Provide the [X, Y] coordinate of the cell's center where the given text is located.  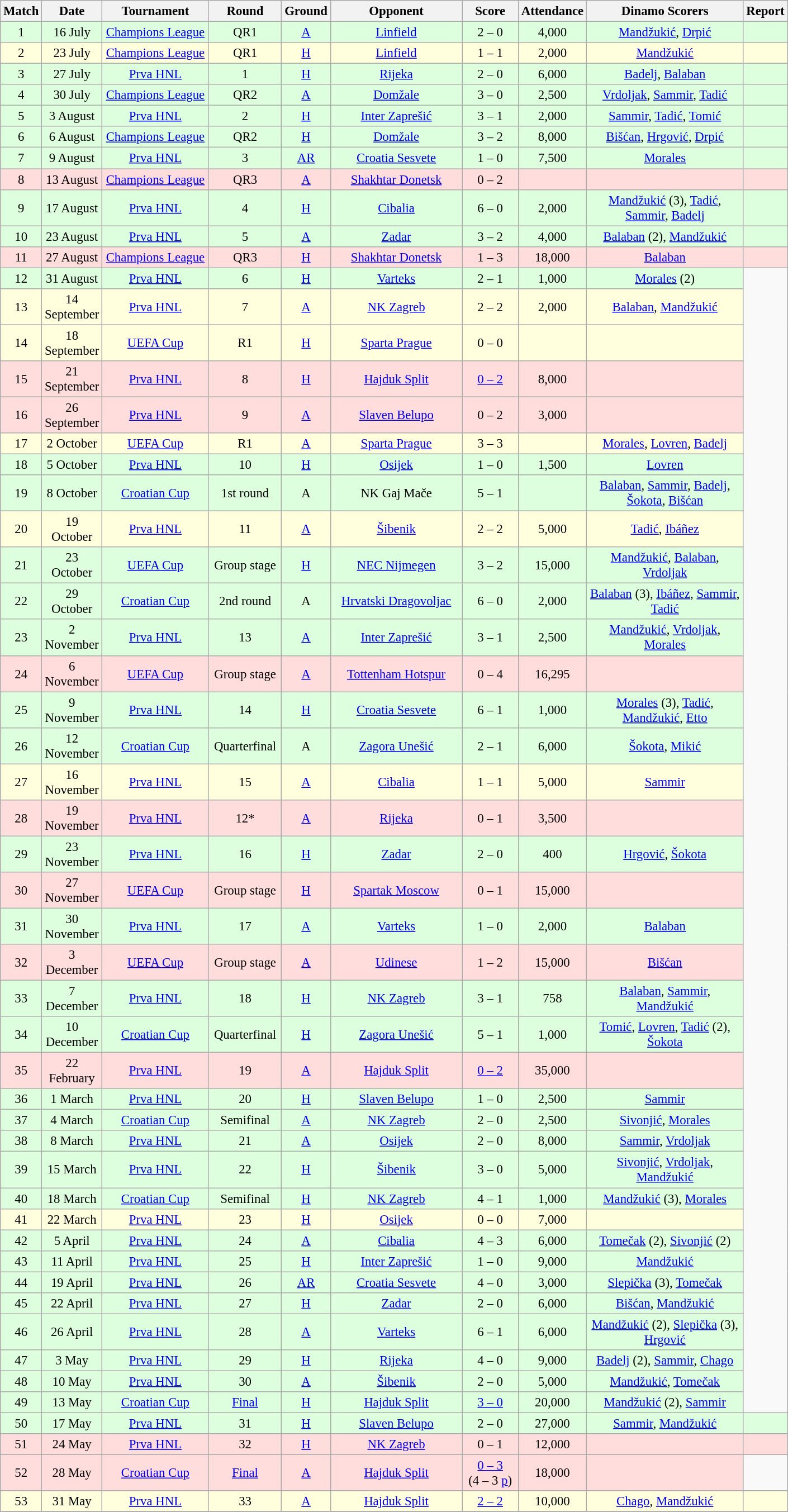
Mandžukić (2), Slepička (3), Hrgović [665, 1332]
NK Gaj Mače [396, 493]
14 September [72, 307]
Mandžukić, Drpić [665, 32]
Chago, Mandžukić [665, 1501]
Spartak Moscow [396, 891]
27,000 [552, 1424]
Balaban, Sammir, Mandžukić [665, 999]
51 [21, 1444]
19 October [72, 530]
46 [21, 1332]
11 April [72, 1261]
43 [21, 1261]
0 – 4 [491, 674]
Opponent [396, 11]
31 August [72, 278]
Udinese [396, 962]
42 [21, 1240]
0 – 3(4 – 3 p) [491, 1473]
3 August [72, 116]
Šokota, Mikić [665, 745]
Tadić, Ibáñez [665, 530]
16 November [72, 782]
26 September [72, 415]
Morales (3), Tadić,Mandžukić, Etto [665, 710]
6 November [72, 674]
Balaban (3), Ibáñez, Sammir, Tadić [665, 601]
23 November [72, 854]
Tournament [155, 11]
23 October [72, 565]
9 November [72, 710]
39 [21, 1170]
27 November [72, 891]
35,000 [552, 1071]
Round [245, 11]
Bišćan, Hrgović, Drpić [665, 137]
16 July [72, 32]
Mandžukić, Balaban, Vrdoljak [665, 565]
Badelj (2), Sammir, Chago [665, 1361]
Mandžukić, Tomečak [665, 1381]
5 October [72, 465]
52 [21, 1473]
31 May [72, 1501]
44 [21, 1282]
7,000 [552, 1219]
2 November [72, 638]
5 April [72, 1240]
7 December [72, 999]
7,500 [552, 158]
758 [552, 999]
12* [245, 818]
12,000 [552, 1444]
34 [21, 1035]
49 [21, 1402]
24 May [72, 1444]
18 March [72, 1199]
Morales, Lovren, Badelj [665, 444]
Balaban, Sammir, Badelj,Šokota, Bišćan [665, 493]
47 [21, 1361]
NEC Nijmegen [396, 565]
20,000 [552, 1402]
26 April [72, 1332]
13 May [72, 1402]
22 April [72, 1304]
21 September [72, 379]
Morales [665, 158]
8 March [72, 1142]
38 [21, 1142]
Sivonjić, Vrdoljak, Mandžukić [665, 1170]
29 October [72, 601]
40 [21, 1199]
1 – 3 [491, 257]
30 November [72, 926]
3 December [72, 962]
Match [21, 11]
9 August [72, 158]
53 [21, 1501]
8 October [72, 493]
Tottenham Hotspur [396, 674]
17 August [72, 208]
37 [21, 1120]
Dinamo Scorers [665, 11]
Badelj, Balaban [665, 74]
Sammir, Mandžukić [665, 1424]
Sammir, Vrdoljak [665, 1142]
Sivonjić, Morales [665, 1120]
3 May [72, 1361]
36 [21, 1099]
17 May [72, 1424]
Mandžukić, Vrdoljak, Morales [665, 638]
23 August [72, 236]
Attendance [552, 11]
Vrdoljak, Sammir, Tadić [665, 95]
1 – 2 [491, 962]
27 July [72, 74]
50 [21, 1424]
Balaban (2), Mandžukić [665, 236]
Bišćan [665, 962]
41 [21, 1219]
12 November [72, 745]
4 March [72, 1120]
Ground [306, 11]
Mandžukić (2), Sammir [665, 1402]
Score [491, 11]
Sammir, Tadić, Tomić [665, 116]
4 – 3 [491, 1240]
1,500 [552, 465]
1st round [245, 493]
45 [21, 1304]
19 April [72, 1282]
Tomečak (2), Sivonjić (2) [665, 1240]
Report [766, 11]
2nd round [245, 601]
Mandžukić (3), Morales [665, 1199]
Lovren [665, 465]
48 [21, 1381]
Tomić, Lovren, Tadić (2), Šokota [665, 1035]
Slepička (3), Tomečak [665, 1282]
10 May [72, 1381]
22 February [72, 1071]
23 July [72, 53]
Mandžukić (3), Tadić,Sammir, Badelj [665, 208]
3,500 [552, 818]
28 May [72, 1473]
3 – 3 [491, 444]
10,000 [552, 1501]
4 – 1 [491, 1199]
15 March [72, 1170]
Bišćan, Mandžukić [665, 1304]
2 October [72, 444]
Hrvatski Dragovoljac [396, 601]
10 December [72, 1035]
30 July [72, 95]
6 August [72, 137]
13 August [72, 179]
35 [21, 1071]
18 September [72, 343]
Hrgović, Šokota [665, 854]
Date [72, 11]
12 [21, 278]
Morales (2) [665, 278]
16,295 [552, 674]
19 November [72, 818]
Balaban, Mandžukić [665, 307]
22 March [72, 1219]
1 March [72, 1099]
400 [552, 854]
27 August [72, 257]
